Capture the cell that displays the provided text and extract its [X, Y] central coordinate. 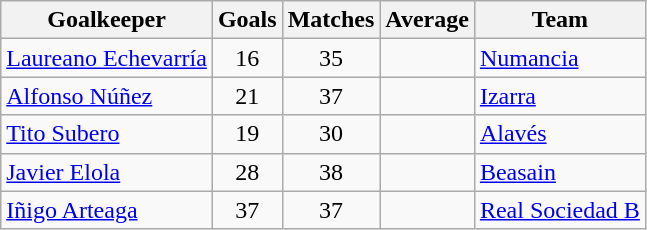
Real Sociedad B [560, 210]
Team [560, 20]
28 [247, 172]
Javier Elola [107, 172]
19 [247, 134]
35 [331, 58]
Iñigo Arteaga [107, 210]
Laureano Echevarría [107, 58]
Tito Subero [107, 134]
Alfonso Núñez [107, 96]
16 [247, 58]
38 [331, 172]
Matches [331, 20]
Beasain [560, 172]
Numancia [560, 58]
21 [247, 96]
Izarra [560, 96]
Average [428, 20]
Goalkeeper [107, 20]
Alavés [560, 134]
Goals [247, 20]
30 [331, 134]
